Identify which cell holds the provided text, then report its [x, y] central coordinate. 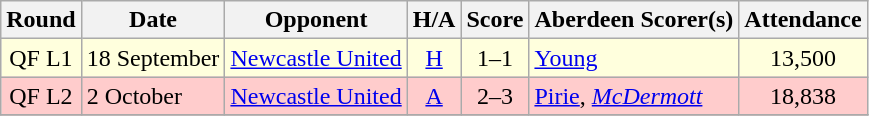
Opponent [316, 20]
QF L2 [41, 96]
H/A [434, 20]
A [434, 96]
Score [495, 20]
18 September [153, 58]
QF L1 [41, 58]
18,838 [803, 96]
Round [41, 20]
1–1 [495, 58]
2 October [153, 96]
Date [153, 20]
2–3 [495, 96]
Pirie, McDermott [634, 96]
Aberdeen Scorer(s) [634, 20]
H [434, 58]
Attendance [803, 20]
Young [634, 58]
13,500 [803, 58]
